Extract the [X, Y] coordinate from the center of the cell holding the provided text.  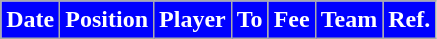
Ref. [410, 20]
To [250, 20]
Player [193, 20]
Position [107, 20]
Fee [292, 20]
Team [349, 20]
Date [30, 20]
